Extract the (X, Y) coordinate from the center of the cell holding the provided text.  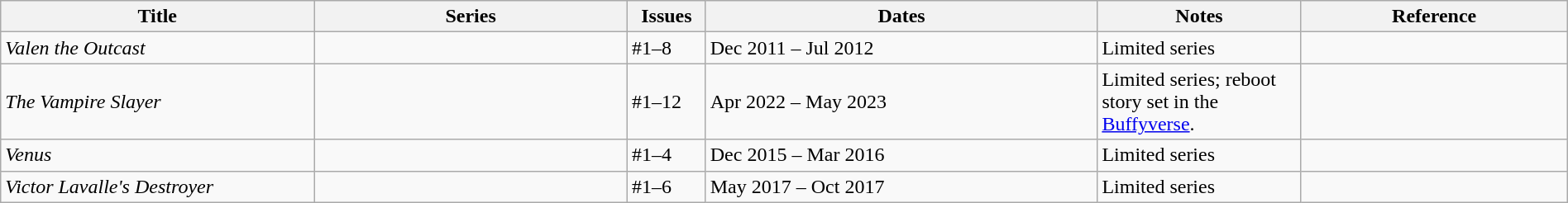
Apr 2022 – May 2023 (901, 101)
#1–6 (667, 186)
Dec 2015 – Mar 2016 (901, 155)
#1–12 (667, 101)
#1–8 (667, 48)
May 2017 – Oct 2017 (901, 186)
Series (471, 17)
Notes (1199, 17)
Dec 2011 – Jul 2012 (901, 48)
Issues (667, 17)
Limited series; reboot story set in the Buffyverse. (1199, 101)
Reference (1434, 17)
Valen the Outcast (157, 48)
Title (157, 17)
Victor Lavalle's Destroyer (157, 186)
Dates (901, 17)
The Vampire Slayer (157, 101)
#1–4 (667, 155)
Venus (157, 155)
